Return the (x, y) coordinate for the center point of the cell that contains the specified text.  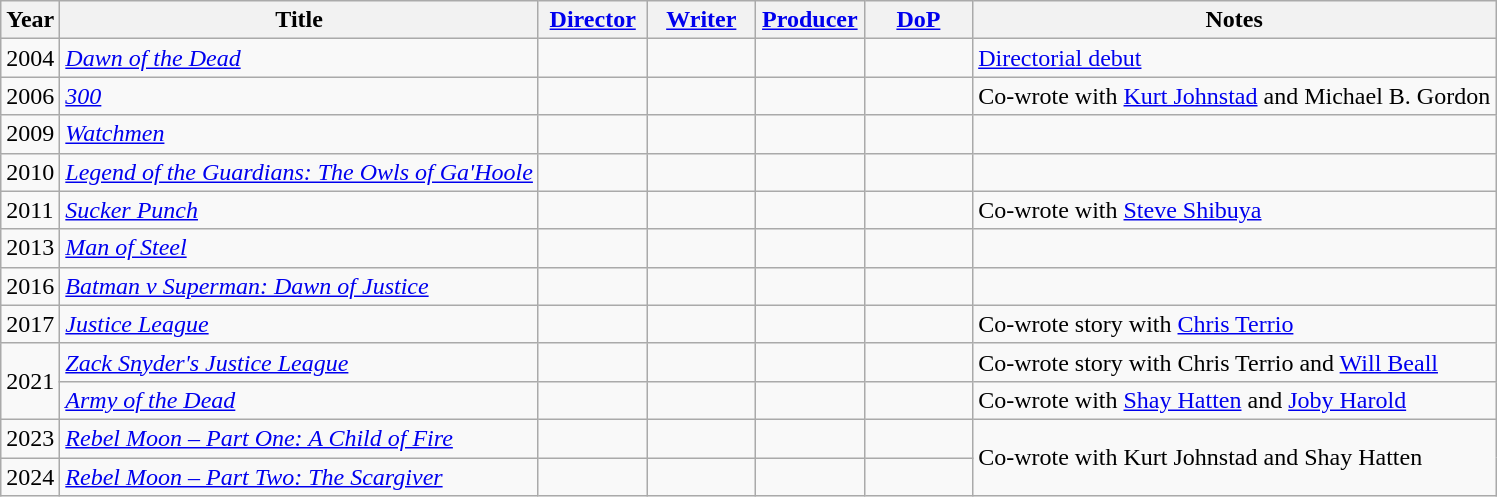
2006 (30, 96)
Title (300, 20)
Dawn of the Dead (300, 58)
Rebel Moon – Part One: A Child of Fire (300, 438)
Director (592, 20)
Co-wrote story with Chris Terrio and Will Beall (1234, 362)
Co-wrote story with Chris Terrio (1234, 324)
2010 (30, 172)
2011 (30, 210)
2016 (30, 286)
2023 (30, 438)
2004 (30, 58)
Year (30, 20)
300 (300, 96)
DoP (918, 20)
Legend of the Guardians: The Owls of Ga'Hoole (300, 172)
Justice League (300, 324)
2017 (30, 324)
Co-wrote with Kurt Johnstad and Michael B. Gordon (1234, 96)
Sucker Punch (300, 210)
Notes (1234, 20)
Batman v Superman: Dawn of Justice (300, 286)
2013 (30, 248)
Producer (810, 20)
2024 (30, 477)
Watchmen (300, 134)
Rebel Moon – Part Two: The Scargiver (300, 477)
2021 (30, 381)
Man of Steel (300, 248)
Co-wrote with Kurt Johnstad and Shay Hatten (1234, 457)
2009 (30, 134)
Co-wrote with Shay Hatten and Joby Harold (1234, 400)
Zack Snyder's Justice League (300, 362)
Co-wrote with Steve Shibuya (1234, 210)
Army of the Dead (300, 400)
Directorial debut (1234, 58)
Writer (702, 20)
